Pinpoint the cell where the given text exists, returning its (X, Y) midpoint coordinate. 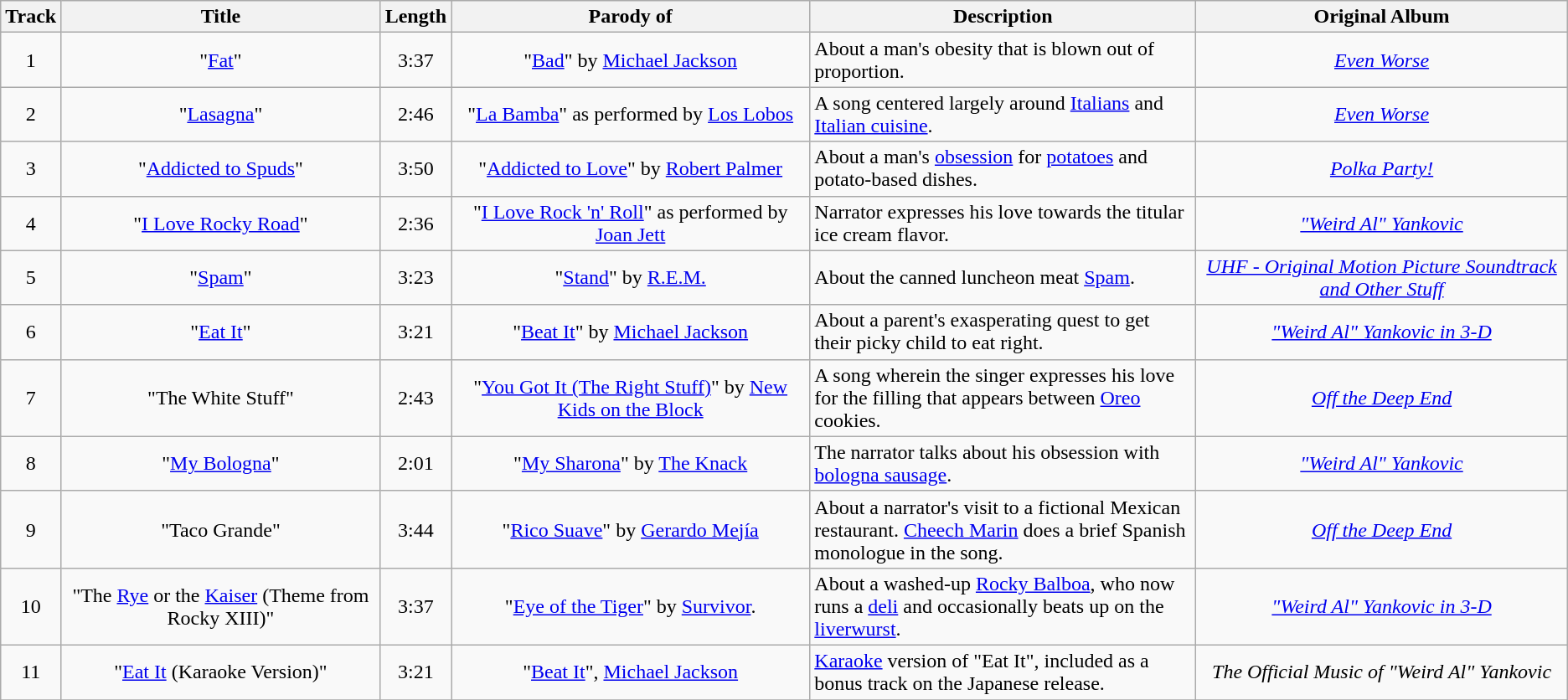
3:23 (415, 278)
11 (31, 672)
"You Got It (The Right Stuff)" by New Kids on the Block (631, 398)
3 (31, 169)
The Official Music of "Weird Al" Yankovic (1382, 672)
"I Love Rock 'n' Roll" as performed by Joan Jett (631, 223)
About a man's obesity that is blown out of proportion. (1003, 60)
"Eye of the Tiger" by Survivor. (631, 606)
UHF - Original Motion Picture Soundtrack and Other Stuff (1382, 278)
7 (31, 398)
Length (415, 17)
About a narrator's visit to a fictional Mexican restaurant. Cheech Marin does a brief Spanish monologue in the song. (1003, 529)
Track (31, 17)
"La Bamba" as performed by Los Lobos (631, 114)
Parody of (631, 17)
3:50 (415, 169)
"Fat" (221, 60)
8 (31, 464)
3:44 (415, 529)
Description (1003, 17)
4 (31, 223)
Original Album (1382, 17)
"Beat It", Michael Jackson (631, 672)
"Addicted to Love" by Robert Palmer (631, 169)
"Lasagna" (221, 114)
Title (221, 17)
"Addicted to Spuds" (221, 169)
"Bad" by Michael Jackson (631, 60)
"Beat It" by Michael Jackson (631, 332)
"Eat It" (221, 332)
About a parent's exasperating quest to get their picky child to eat right. (1003, 332)
5 (31, 278)
"My Sharona" by The Knack (631, 464)
About the canned luncheon meat Spam. (1003, 278)
10 (31, 606)
"The Rye or the Kaiser (Theme from Rocky XIII)" (221, 606)
Narrator expresses his love towards the titular ice cream flavor. (1003, 223)
A song centered largely around Italians and Italian cuisine. (1003, 114)
About a man's obsession for potatoes and potato-based dishes. (1003, 169)
"Rico Suave" by Gerardo Mejía (631, 529)
"Stand" by R.E.M. (631, 278)
The narrator talks about his obsession with bologna sausage. (1003, 464)
2:01 (415, 464)
Karaoke version of "Eat It", included as a bonus track on the Japanese release. (1003, 672)
Polka Party! (1382, 169)
"My Bologna" (221, 464)
2 (31, 114)
1 (31, 60)
"I Love Rocky Road" (221, 223)
"The White Stuff" (221, 398)
6 (31, 332)
"Spam" (221, 278)
2:43 (415, 398)
2:36 (415, 223)
"Eat It (Karaoke Version)" (221, 672)
2:46 (415, 114)
"Taco Grande" (221, 529)
About a washed-up Rocky Balboa, who now runs a deli and occasionally beats up on the liverwurst. (1003, 606)
9 (31, 529)
A song wherein the singer expresses his love for the filling that appears between Oreo cookies. (1003, 398)
